Identify which cell holds the provided text, then report its [X, Y] central coordinate. 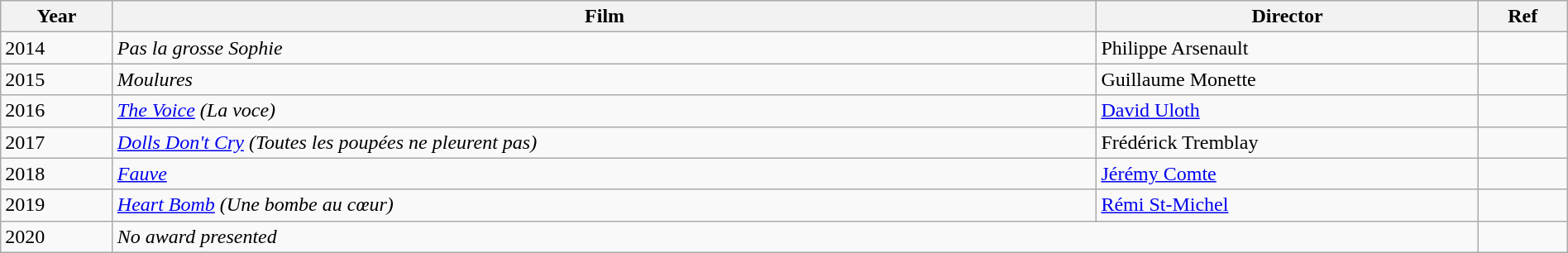
Frédérick Tremblay [1287, 142]
The Voice (La voce) [605, 111]
Rémi St-Michel [1287, 205]
Pas la grosse Sophie [605, 48]
Year [57, 17]
No award presented [796, 236]
2015 [57, 79]
Heart Bomb (Une bombe au cœur) [605, 205]
Jérémy Comte [1287, 174]
Fauve [605, 174]
Film [605, 17]
Philippe Arsenault [1287, 48]
Ref [1523, 17]
2014 [57, 48]
2019 [57, 205]
Guillaume Monette [1287, 79]
2018 [57, 174]
Dolls Don't Cry (Toutes les poupées ne pleurent pas) [605, 142]
2017 [57, 142]
Director [1287, 17]
David Uloth [1287, 111]
2016 [57, 111]
2020 [57, 236]
Moulures [605, 79]
